Pinpoint the cell where the given text exists, returning its [x, y] midpoint coordinate. 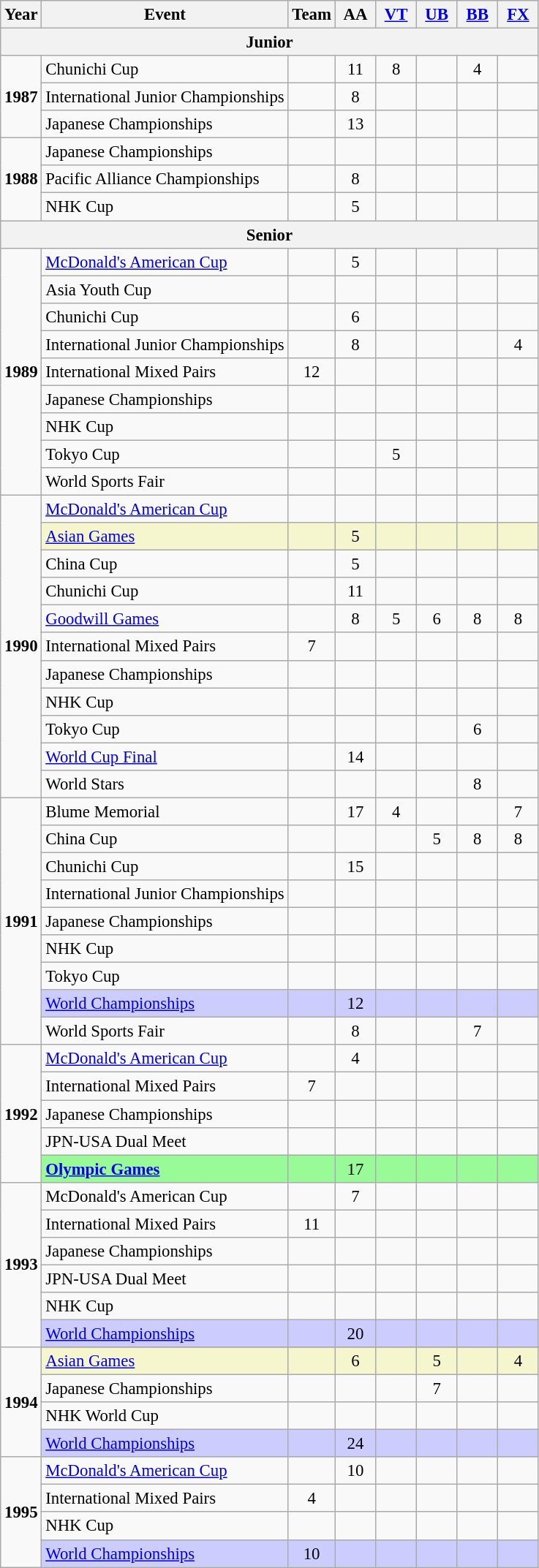
1995 [21, 1512]
Goodwill Games [165, 619]
Olympic Games [165, 1169]
Year [21, 15]
VT [396, 15]
13 [355, 124]
Team [312, 15]
1992 [21, 1114]
NHK World Cup [165, 1416]
AA [355, 15]
Junior [269, 42]
Event [165, 15]
1994 [21, 1402]
1989 [21, 371]
1991 [21, 921]
World Cup Final [165, 757]
1990 [21, 647]
24 [355, 1444]
FX [519, 15]
Blume Memorial [165, 811]
Asia Youth Cup [165, 289]
14 [355, 757]
Senior [269, 235]
15 [355, 866]
1988 [21, 180]
BB [478, 15]
1993 [21, 1265]
UB [437, 15]
Pacific Alliance Championships [165, 179]
1987 [21, 96]
20 [355, 1333]
World Stars [165, 784]
